Return [X, Y] of the center of cell containing provided text 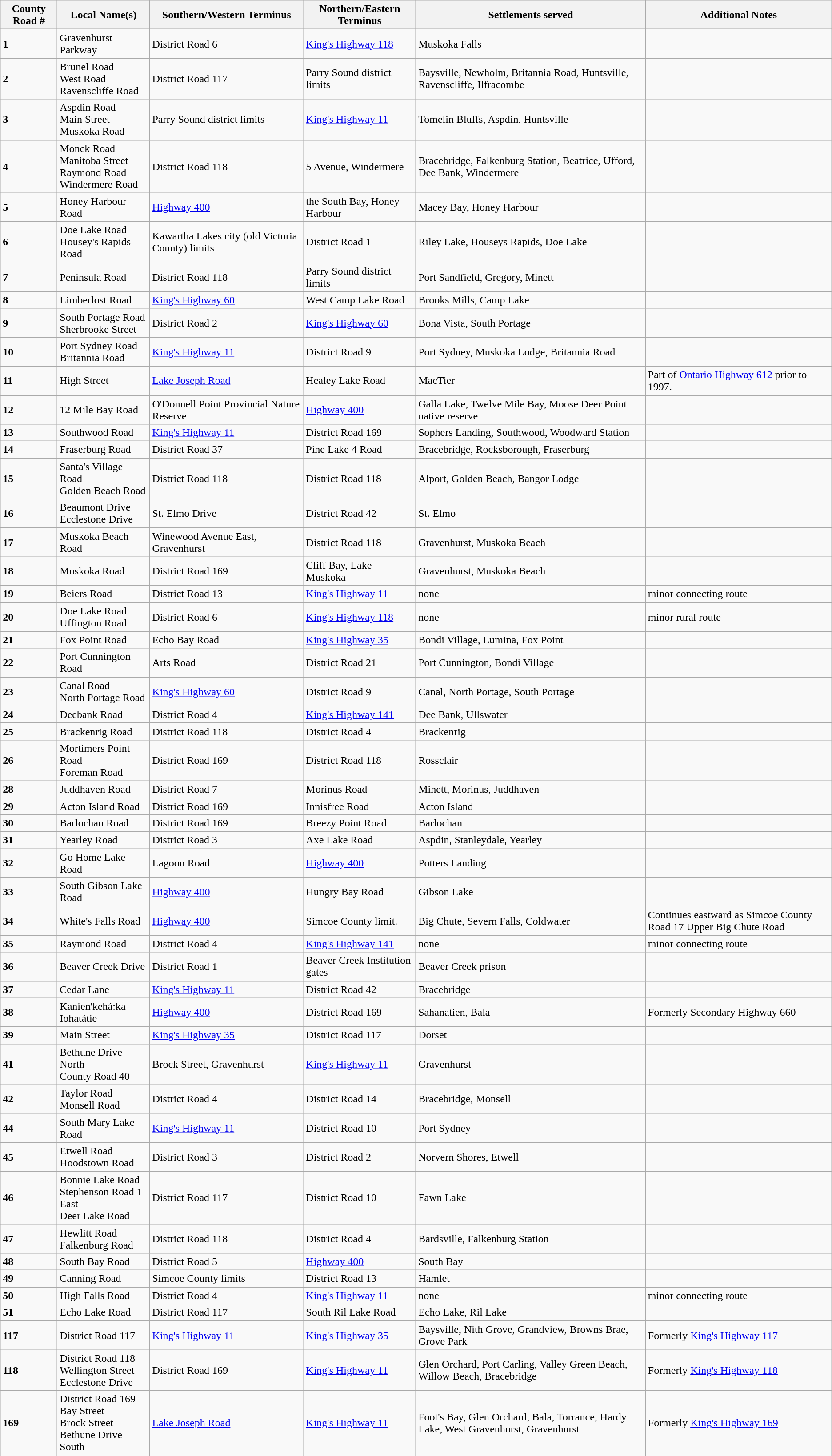
West Camp Lake Road [360, 300]
Baysville, Nith Grove, Grandview, Browns Brae, Grove Park [531, 1336]
Bracebridge, Monsell [531, 1099]
6 [29, 242]
Canal RoadNorth Portage Road [104, 691]
Muskoka Road [104, 571]
12 Mile Bay Road [104, 410]
Norvern Shores, Etwell [531, 1157]
Honey Harbour Road [104, 207]
Settlements served [531, 15]
District Road 169Bay StreetBrock StreetBethune Drive South [104, 1423]
Riley Lake, Houseys Rapids, Doe Lake [531, 242]
Northern/Eastern Terminus [360, 15]
Foot's Bay, Glen Orchard, Bala, Torrance, Hardy Lake, West Gravenhurst, Gravenhurst [531, 1423]
38 [29, 1012]
24 [29, 714]
9 [29, 323]
Hewlitt RoadFalkenburg Road [104, 1239]
Potters Landing [531, 863]
16 [29, 514]
Galla Lake, Twelve Mile Bay, Moose Deer Point native reserve [531, 410]
36 [29, 967]
Bracebridge, Rocksborough, Fraserburg [531, 450]
Beaumont DriveEcclestone Drive [104, 514]
Canning Road [104, 1279]
Acton Island [531, 806]
Innisfree Road [360, 806]
South Bay [531, 1262]
10 [29, 352]
Cedar Lane [104, 989]
23 [29, 691]
14 [29, 450]
Brooks Mills, Camp Lake [531, 300]
South Ril Lake Road [360, 1312]
Etwell Road Hoodstown Road [104, 1157]
Port Cunnington, Bondi Village [531, 663]
Bracebridge, Falkenburg Station, Beatrice, Ufford, Dee Bank, Windermere [531, 166]
50 [29, 1296]
Beaver Creek Institution gates [360, 967]
St. Elmo Drive [227, 514]
11 [29, 380]
Healey Lake Road [360, 380]
Barlochan [531, 823]
Hungry Bay Road [360, 892]
Formerly Secondary Highway 660 [739, 1012]
Additional Notes [739, 15]
Sahanatien, Bala [531, 1012]
Bondi Village, Lumina, Fox Point [531, 640]
48 [29, 1262]
County Road # [29, 15]
29 [29, 806]
7 [29, 277]
20 [29, 617]
South Gibson Lake Road [104, 892]
Juddhaven Road [104, 789]
Gibson Lake [531, 892]
47 [29, 1239]
117 [29, 1336]
Baysville, Newholm, Britannia Road, Huntsville, Ravenscliffe, Ilfracombe [531, 79]
Raymond Road [104, 944]
Port Cunnington Road [104, 663]
Bonnie Lake RoadStephenson Road 1 EastDeer Lake Road [104, 1198]
Doe Lake RoadUffington Road [104, 617]
Macey Bay, Honey Harbour [531, 207]
Bona Vista, South Portage [531, 323]
Aspdin RoadMain StreetMuskoka Road [104, 120]
Echo Lake, Ril Lake [531, 1312]
Kanien'kehá:ka Iohatátie [104, 1012]
Go Home Lake Road [104, 863]
St. Elmo [531, 514]
Part of Ontario Highway 612 prior to 1997. [739, 380]
19 [29, 594]
Southern/Western Terminus [227, 15]
Brackenrig [531, 731]
39 [29, 1035]
Beaver Creek prison [531, 967]
District Road 37 [227, 450]
Acton Island Road [104, 806]
Rossclair [531, 760]
District Road 118Wellington StreetEcclestone Drive [104, 1370]
15 [29, 479]
Port Sydney RoadBritannia Road [104, 352]
3 [29, 120]
Brock Street, Gravenhurst [227, 1064]
51 [29, 1312]
2 [29, 79]
Simcoe County limits [227, 1279]
Doe Lake RoadHousey's Rapids Road [104, 242]
Port Sydney, Muskoka Lodge, Britannia Road [531, 352]
District Road 14 [360, 1099]
Brackenrig Road [104, 731]
Peninsula Road [104, 277]
Morinus Road [360, 789]
1 [29, 44]
Dee Bank, Ullswater [531, 714]
Gravenhurst [531, 1064]
Taylor RoadMonsell Road [104, 1099]
5 Avenue, Windermere [360, 166]
High Street [104, 380]
Limberlost Road [104, 300]
Port Sandfield, Gregory, Minett [531, 277]
Hamlet [531, 1279]
Main Street [104, 1035]
Kawartha Lakes city (old Victoria County) limits [227, 242]
Formerly King's Highway 169 [739, 1423]
Southwood Road [104, 433]
Port Sydney [531, 1128]
25 [29, 731]
8 [29, 300]
O'Donnell Point Provincial Nature Reserve [227, 410]
MacTier [531, 380]
Cliff Bay, Lake Muskoka [360, 571]
4 [29, 166]
Arts Road [227, 663]
Big Chute, Severn Falls, Coldwater [531, 921]
49 [29, 1279]
Muskoka Beach Road [104, 542]
Dorset [531, 1035]
the South Bay, Honey Harbour [360, 207]
Winewood Avenue East, Gravenhurst [227, 542]
Glen Orchard, Port Carling, Valley Green Beach, Willow Beach, Bracebridge [531, 1370]
Santa's Village RoadGolden Beach Road [104, 479]
42 [29, 1099]
Bethune Drive NorthCounty Road 40 [104, 1064]
Formerly King's Highway 118 [739, 1370]
26 [29, 760]
Beaver Creek Drive [104, 967]
13 [29, 433]
21 [29, 640]
41 [29, 1064]
44 [29, 1128]
Fawn Lake [531, 1198]
Axe Lake Road [360, 840]
169 [29, 1423]
Brunel RoadWest RoadRavenscliffe Road [104, 79]
Gravenhurst Parkway [104, 44]
Deebank Road [104, 714]
Continues eastward as Simcoe County Road 17 Upper Big Chute Road [739, 921]
Pine Lake 4 Road [360, 450]
Formerly King's Highway 117 [739, 1336]
31 [29, 840]
Monck RoadManitoba StreetRaymond RoadWindermere Road [104, 166]
District Road 5 [227, 1262]
Local Name(s) [104, 15]
Alport, Golden Beach, Bangor Lodge [531, 479]
Bracebridge [531, 989]
High Falls Road [104, 1296]
118 [29, 1370]
Tomelin Bluffs, Aspdin, Huntsville [531, 120]
34 [29, 921]
18 [29, 571]
Minett, Morinus, Juddhaven [531, 789]
Barlochan Road [104, 823]
32 [29, 863]
Canal, North Portage, South Portage [531, 691]
Sophers Landing, Southwood, Woodward Station [531, 433]
5 [29, 207]
South Mary Lake Road [104, 1128]
37 [29, 989]
South Bay Road [104, 1262]
White's Falls Road [104, 921]
Echo Lake Road [104, 1312]
Mortimers Point RoadForeman Road [104, 760]
45 [29, 1157]
minor rural route [739, 617]
District Road 7 [227, 789]
28 [29, 789]
Beiers Road [104, 594]
Muskoka Falls [531, 44]
22 [29, 663]
12 [29, 410]
Fraserburg Road [104, 450]
South Portage RoadSherbrooke Street [104, 323]
Fox Point Road [104, 640]
District Road 21 [360, 663]
30 [29, 823]
Yearley Road [104, 840]
35 [29, 944]
Echo Bay Road [227, 640]
Breezy Point Road [360, 823]
Bardsville, Falkenburg Station [531, 1239]
Lagoon Road [227, 863]
46 [29, 1198]
33 [29, 892]
Aspdin, Stanleydale, Yearley [531, 840]
Simcoe County limit. [360, 921]
17 [29, 542]
